Locate the cell with the specified text and output its (X, Y) center coordinate. 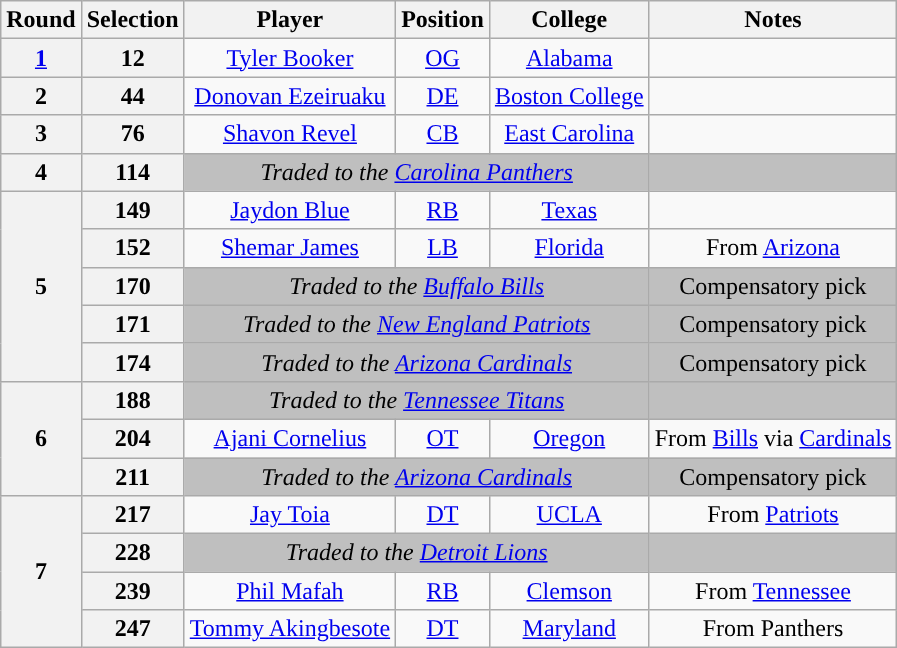
Ajani Cornelius (290, 438)
DE (443, 96)
204 (132, 438)
From Arizona (773, 248)
76 (132, 134)
Position (443, 20)
Notes (773, 20)
1 (41, 58)
44 (132, 96)
2 (41, 96)
12 (132, 58)
Selection (132, 20)
Texas (569, 210)
211 (132, 477)
Alabama (569, 58)
LB (443, 248)
3 (41, 134)
Florida (569, 248)
Traded to the Buffalo Bills (416, 286)
Traded to the Detroit Lions (416, 553)
188 (132, 400)
CB (443, 134)
4 (41, 172)
OT (443, 438)
239 (132, 591)
217 (132, 515)
Donovan Ezeiruaku (290, 96)
UCLA (569, 515)
170 (132, 286)
6 (41, 438)
Phil Mafah (290, 591)
Shavon Revel (290, 134)
152 (132, 248)
Jaydon Blue (290, 210)
Traded to the Tennessee Titans (416, 400)
149 (132, 210)
From Panthers (773, 629)
247 (132, 629)
From Bills via Cardinals (773, 438)
From Tennessee (773, 591)
Jay Toia (290, 515)
Player (290, 20)
College (569, 20)
114 (132, 172)
7 (41, 572)
Shemar James (290, 248)
Traded to the Carolina Panthers (416, 172)
OG (443, 58)
Maryland (569, 629)
Clemson (569, 591)
Tyler Booker (290, 58)
Tommy Akingbesote (290, 629)
5 (41, 286)
Oregon (569, 438)
From Patriots (773, 515)
East Carolina (569, 134)
Traded to the New England Patriots (416, 324)
228 (132, 553)
171 (132, 324)
Round (41, 20)
Boston College (569, 96)
174 (132, 362)
